Provide the (x, y) coordinate of the cell's center where the given text is located.  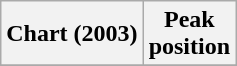
Chart (2003) (72, 34)
Peakposition (189, 34)
